Provide the (X, Y) coordinate of the cell's center where the given text is located.  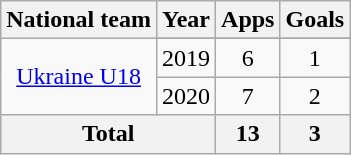
Year (186, 20)
3 (315, 134)
7 (248, 96)
Ukraine U18 (79, 77)
13 (248, 134)
6 (248, 58)
Total (108, 134)
2020 (186, 96)
Apps (248, 20)
1 (315, 58)
National team (79, 20)
2019 (186, 58)
Goals (315, 20)
2 (315, 96)
